Identify which cell holds the provided text, then report its (X, Y) central coordinate. 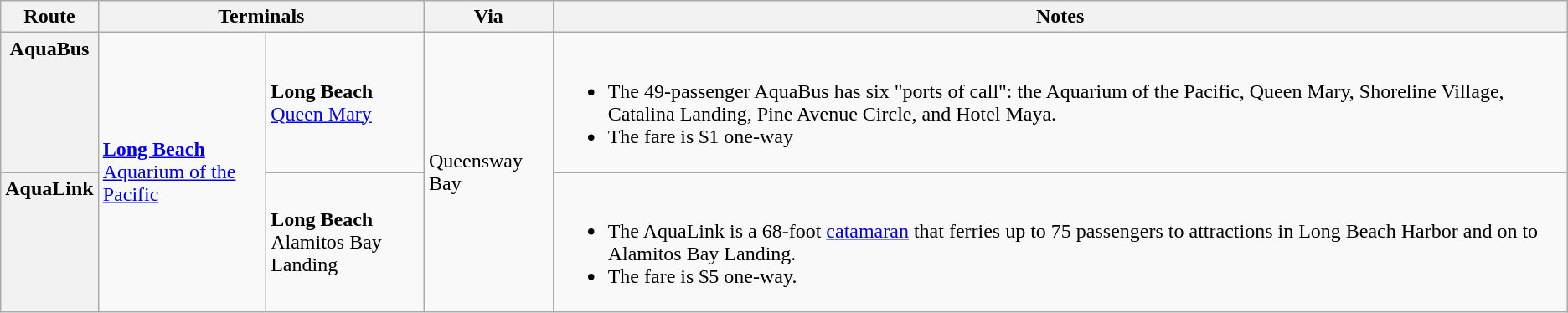
Terminals (261, 17)
Via (488, 17)
Long BeachAquarium of the Pacific (182, 172)
AquaBus (49, 102)
Queensway Bay (488, 172)
Long BeachQueen Mary (345, 102)
Notes (1060, 17)
Route (49, 17)
AquaLink (49, 243)
Long BeachAlamitos Bay Landing (345, 243)
